Determine the [x, y] coordinate at the center of the cell enclosing the given text.  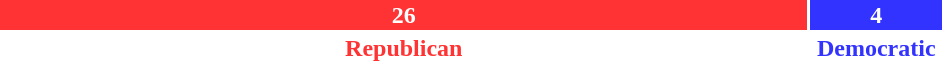
26 [404, 15]
4 [876, 15]
